Detect which cell encompasses the target text, then output its (X, Y) center coordinate. 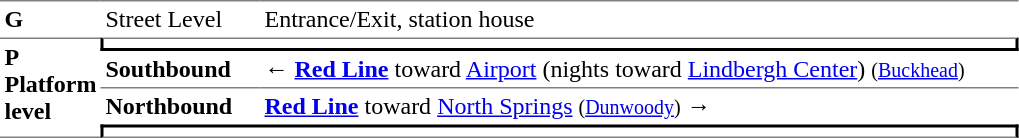
Red Line toward North Springs (Dunwoody) → (640, 106)
Street Level (180, 19)
Entrance/Exit, station house (640, 19)
PPlatform level (50, 88)
Northbound (180, 106)
Southbound (180, 70)
← Red Line toward Airport (nights toward Lindbergh Center) (Buckhead) (640, 70)
G (50, 19)
